Search for the cell housing the specified text and yield its (x, y) center coordinate. 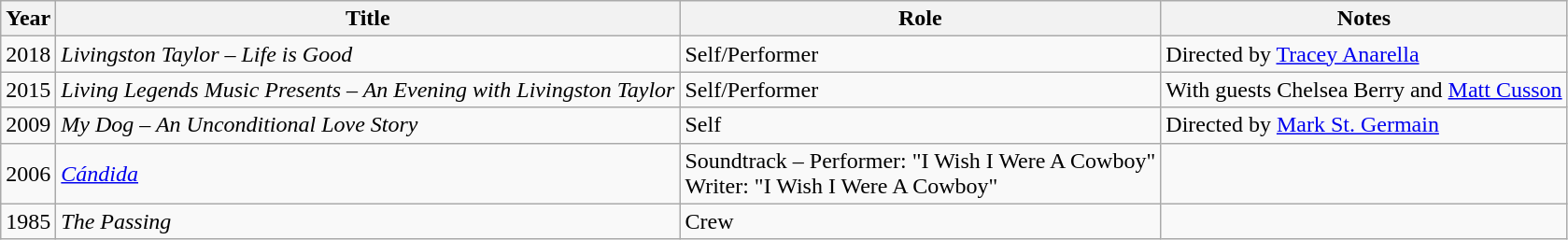
The Passing (368, 221)
My Dog – An Unconditional Love Story (368, 125)
2006 (28, 174)
Year (28, 19)
Livingston Taylor – Life is Good (368, 54)
Directed by Mark St. Germain (1363, 125)
Self (921, 125)
Cándida (368, 174)
Notes (1363, 19)
Crew (921, 221)
2015 (28, 90)
Title (368, 19)
2009 (28, 125)
With guests Chelsea Berry and Matt Cusson (1363, 90)
2018 (28, 54)
Soundtrack – Performer: "I Wish I Were A Cowboy"Writer: "I Wish I Were A Cowboy" (921, 174)
Living Legends Music Presents – An Evening with Livingston Taylor (368, 90)
Role (921, 19)
Directed by Tracey Anarella (1363, 54)
1985 (28, 221)
